Search for the cell housing the specified text and yield its (x, y) center coordinate. 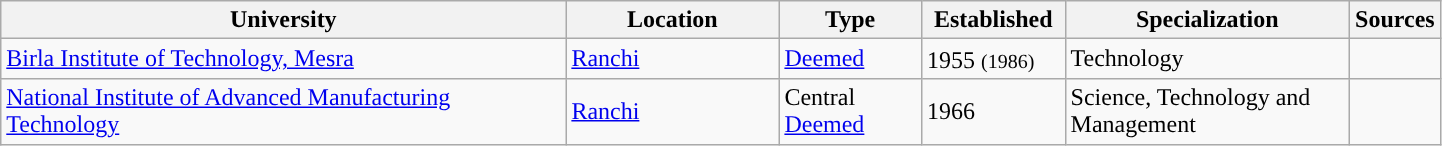
Central Deemed (850, 112)
National Institute of Advanced Manufacturing Technology (284, 112)
Birla Institute of Technology, Mesra (284, 59)
1966 (993, 112)
Science, Technology and Management (1207, 112)
Sources (1396, 20)
Type (850, 20)
1955 (1986) (993, 59)
Deemed (850, 59)
Location (672, 20)
Technology (1207, 59)
Specialization (1207, 20)
Established (993, 20)
University (284, 20)
